Determine the [X, Y] coordinate at the center of the cell enclosing the given text.  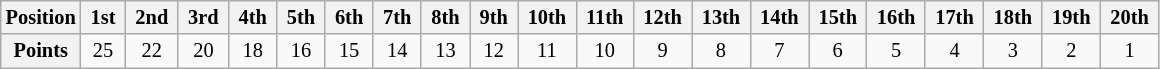
10th [547, 17]
19th [1071, 17]
2nd [152, 17]
11th [604, 17]
12 [494, 51]
13 [445, 51]
10 [604, 51]
2 [1071, 51]
11 [547, 51]
25 [104, 51]
12th [662, 17]
1 [1129, 51]
16th [896, 17]
14th [779, 17]
16 [301, 51]
20th [1129, 17]
15th [838, 17]
20 [203, 51]
3rd [203, 17]
Points [41, 51]
5 [896, 51]
5th [301, 17]
3 [1013, 51]
9 [662, 51]
22 [152, 51]
8th [445, 17]
Position [41, 17]
6 [838, 51]
14 [397, 51]
4th [253, 17]
18th [1013, 17]
1st [104, 17]
7th [397, 17]
13th [721, 17]
17th [954, 17]
15 [349, 51]
18 [253, 51]
8 [721, 51]
6th [349, 17]
7 [779, 51]
4 [954, 51]
9th [494, 17]
